Output the [X, Y] coordinate of the center of the cell containing the given text.  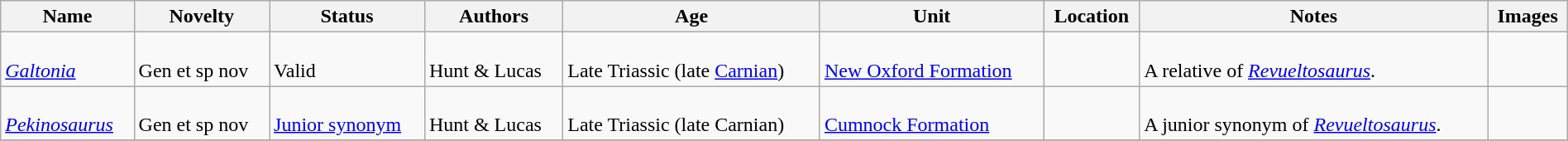
Unit [931, 17]
Novelty [202, 17]
Notes [1313, 17]
Pekinosaurus [68, 113]
A relative of Revueltosaurus. [1313, 60]
Galtonia [68, 60]
Name [68, 17]
Age [691, 17]
Status [347, 17]
New Oxford Formation [931, 60]
Authors [493, 17]
Valid [347, 60]
Images [1527, 17]
A junior synonym of Revueltosaurus. [1313, 113]
Location [1092, 17]
Cumnock Formation [931, 113]
Junior synonym [347, 113]
